Find where the given text appears and provide that cell's center as (X, Y) coordinate. 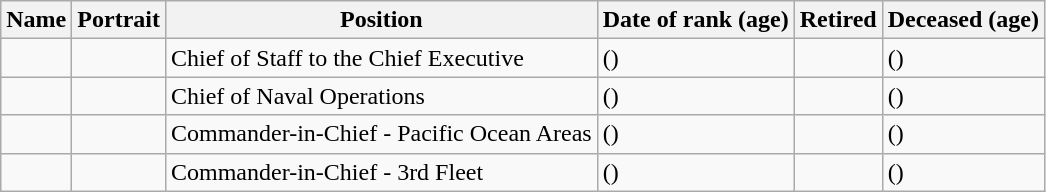
Chief of Naval Operations (381, 96)
Commander-in-Chief - 3rd Fleet (381, 172)
Position (381, 20)
Deceased (age) (963, 20)
Commander-in-Chief - Pacific Ocean Areas (381, 134)
Retired (838, 20)
Chief of Staff to the Chief Executive (381, 58)
Portrait (119, 20)
Name (36, 20)
Date of rank (age) (696, 20)
